Identify which cell holds the provided text, then report its (X, Y) central coordinate. 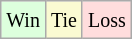
Tie (64, 20)
Loss (106, 20)
Win (24, 20)
